Output the (X, Y) coordinate of the center of the cell containing the given text.  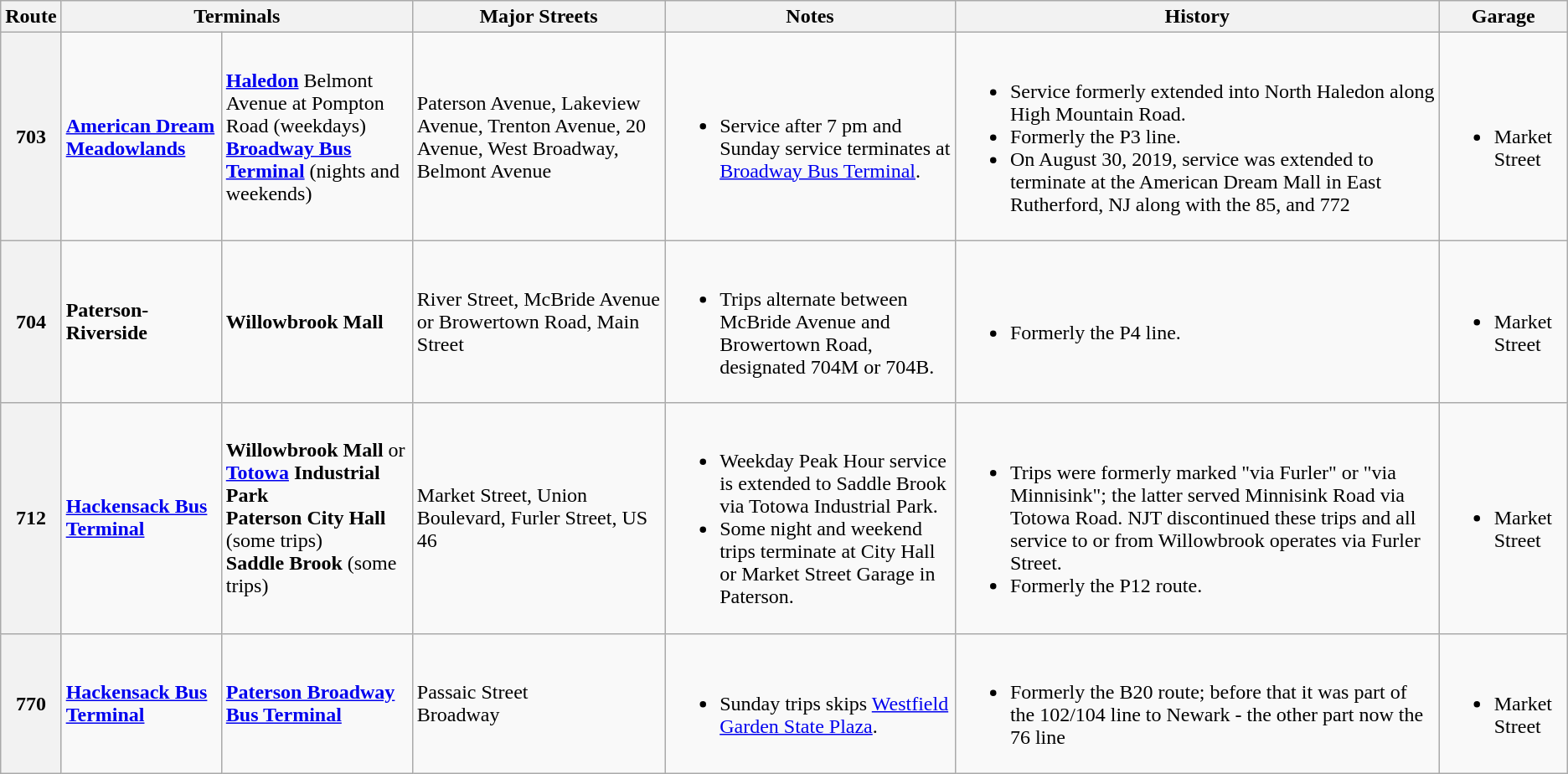
Market Street, Union Boulevard, Furler Street, US 46 (538, 518)
Notes (811, 17)
Willowbrook Mall (317, 322)
History (1197, 17)
Willowbrook Mall or Totowa Industrial ParkPaterson City Hall (some trips) Saddle Brook (some trips) (317, 518)
Formerly the B20 route; before that it was part of the 102/104 line to Newark - the other part now the 76 line (1197, 704)
Route (31, 17)
Haledon Belmont Avenue at Pompton Road (weekdays)Broadway Bus Terminal (nights and weekends) (317, 137)
712 (31, 518)
770 (31, 704)
Paterson Avenue, Lakeview Avenue, Trenton Avenue, 20 Avenue, West Broadway, Belmont Avenue (538, 137)
Paterson Broadway Bus Terminal (317, 704)
Service after 7 pm and Sunday service terminates at Broadway Bus Terminal. (811, 137)
Sunday trips skips Westfield Garden State Plaza. (811, 704)
Passaic StreetBroadway (538, 704)
Formerly the P4 line. (1197, 322)
Trips alternate between McBride Avenue and Browertown Road, designated 704M or 704B. (811, 322)
River Street, McBride Avenue or Browertown Road, Main Street (538, 322)
Paterson-Riverside (141, 322)
703 (31, 137)
Major Streets (538, 17)
704 (31, 322)
Terminals (236, 17)
American Dream Meadowlands (141, 137)
Garage (1503, 17)
